Detect which cell encompasses the target text, then output its (x, y) center coordinate. 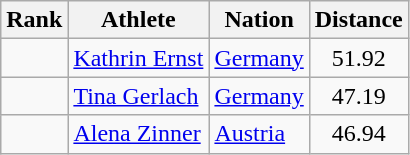
Athlete (138, 20)
Rank (34, 20)
Kathrin Ernst (138, 58)
Tina Gerlach (138, 96)
51.92 (358, 58)
47.19 (358, 96)
Austria (259, 134)
Nation (259, 20)
46.94 (358, 134)
Alena Zinner (138, 134)
Distance (358, 20)
